Detect which cell encompasses the target text, then output its (x, y) center coordinate. 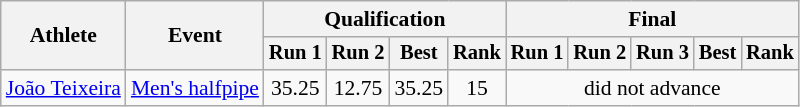
Event (195, 36)
Run 3 (662, 54)
Athlete (64, 36)
15 (477, 88)
Men's halfpipe (195, 88)
12.75 (358, 88)
did not advance (652, 88)
João Teixeira (64, 88)
Final (652, 19)
Qualification (385, 19)
